Locate the cell with the specified text and output its [X, Y] center coordinate. 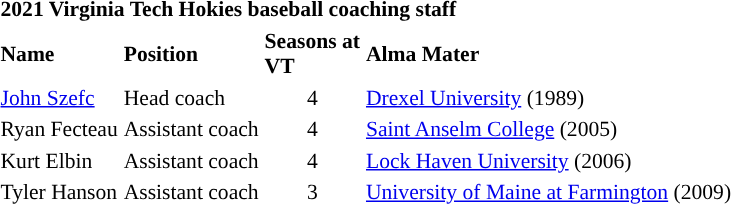
Head coach [191, 98]
Seasons atVT [312, 53]
Position [191, 53]
